Capture the cell that displays the provided text and extract its (x, y) central coordinate. 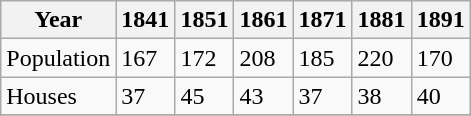
170 (440, 58)
172 (204, 58)
38 (382, 96)
45 (204, 96)
220 (382, 58)
Houses (58, 96)
40 (440, 96)
167 (146, 58)
208 (264, 58)
185 (322, 58)
1881 (382, 20)
1851 (204, 20)
Population (58, 58)
1891 (440, 20)
1871 (322, 20)
1841 (146, 20)
1861 (264, 20)
Year (58, 20)
43 (264, 96)
